Determine the (X, Y) coordinate at the center of the cell enclosing the given text.  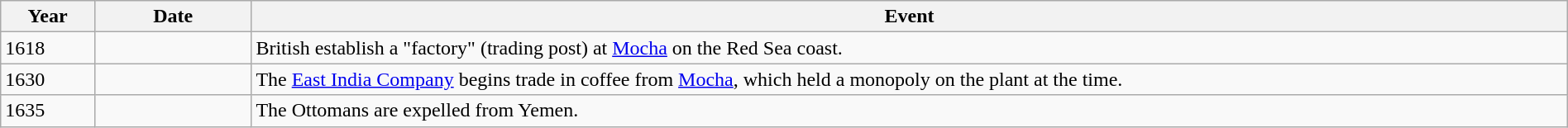
1630 (48, 79)
The Ottomans are expelled from Yemen. (910, 111)
British establish a "factory" (trading post) at Mocha on the Red Sea coast. (910, 48)
Year (48, 17)
Date (172, 17)
1618 (48, 48)
The East India Company begins trade in coffee from Mocha, which held a monopoly on the plant at the time. (910, 79)
Event (910, 17)
1635 (48, 111)
